Extract the [X, Y] coordinate from the center of the cell holding the provided text.  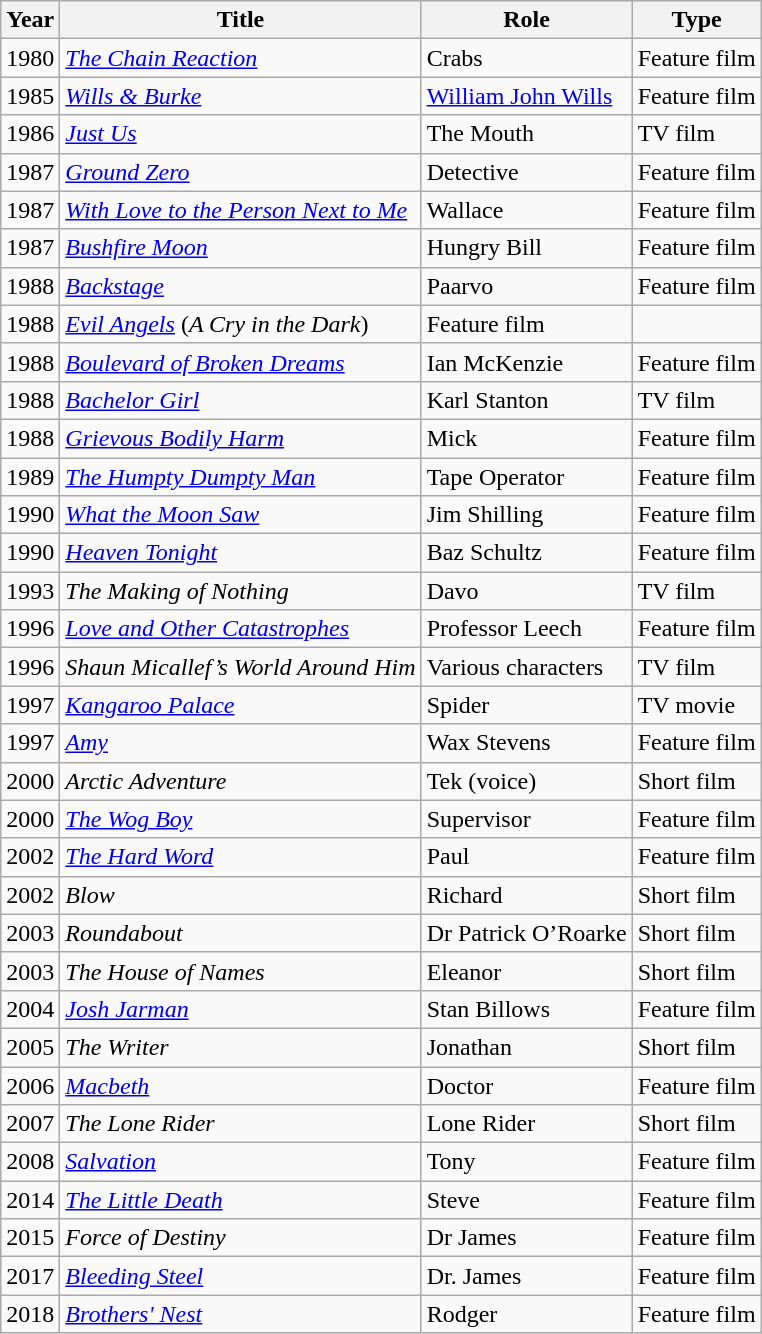
1986 [30, 134]
Tape Operator [526, 477]
2014 [30, 1200]
Shaun Micallef’s World Around Him [240, 667]
1993 [30, 591]
The Humpty Dumpty Man [240, 477]
2015 [30, 1238]
Brothers' Nest [240, 1314]
The Little Death [240, 1200]
Ian McKenzie [526, 362]
The Hard Word [240, 857]
What the Moon Saw [240, 515]
2018 [30, 1314]
Professor Leech [526, 629]
Title [240, 20]
Wax Stevens [526, 743]
William John Wills [526, 96]
Rodger [526, 1314]
Doctor [526, 1085]
Bleeding Steel [240, 1276]
2004 [30, 1009]
1980 [30, 58]
2017 [30, 1276]
The Making of Nothing [240, 591]
Dr James [526, 1238]
Wallace [526, 210]
The Wog Boy [240, 819]
Stan Billows [526, 1009]
Bushfire Moon [240, 248]
The Mouth [526, 134]
Salvation [240, 1162]
The Lone Rider [240, 1124]
Davo [526, 591]
1985 [30, 96]
Macbeth [240, 1085]
Year [30, 20]
The House of Names [240, 971]
Type [696, 20]
Spider [526, 705]
Baz Schultz [526, 553]
The Chain Reaction [240, 58]
Dr Patrick O’Roarke [526, 933]
Tony [526, 1162]
Heaven Tonight [240, 553]
TV movie [696, 705]
Crabs [526, 58]
Arctic Adventure [240, 781]
Josh Jarman [240, 1009]
Dr. James [526, 1276]
Love and Other Catastrophes [240, 629]
Amy [240, 743]
Wills & Burke [240, 96]
Kangaroo Palace [240, 705]
Force of Destiny [240, 1238]
Grievous Bodily Harm [240, 438]
Steve [526, 1200]
Roundabout [240, 933]
Jim Shilling [526, 515]
Bachelor Girl [240, 400]
Richard [526, 895]
Supervisor [526, 819]
Eleanor [526, 971]
2007 [30, 1124]
Jonathan [526, 1047]
2006 [30, 1085]
Ground Zero [240, 172]
Paarvo [526, 286]
The Writer [240, 1047]
Boulevard of Broken Dreams [240, 362]
Evil Angels (A Cry in the Dark) [240, 324]
Mick [526, 438]
Role [526, 20]
Various characters [526, 667]
With Love to the Person Next to Me [240, 210]
Hungry Bill [526, 248]
Backstage [240, 286]
Just Us [240, 134]
Detective [526, 172]
Tek (voice) [526, 781]
2008 [30, 1162]
1989 [30, 477]
Lone Rider [526, 1124]
Blow [240, 895]
Paul [526, 857]
2005 [30, 1047]
Karl Stanton [526, 400]
